Return the [x, y] coordinate for the center point of the cell that contains the specified text.  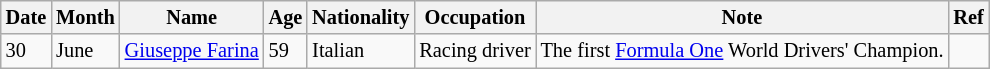
Note [742, 17]
Nationality [360, 17]
Occupation [474, 17]
Racing driver [474, 51]
Month [86, 17]
Giuseppe Farina [192, 51]
June [86, 51]
Date [26, 17]
Ref [968, 17]
59 [286, 51]
Name [192, 17]
Italian [360, 51]
Age [286, 17]
30 [26, 51]
The first Formula One World Drivers' Champion. [742, 51]
